Search for the cell housing the specified text and yield its [x, y] center coordinate. 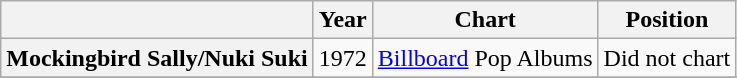
Mockingbird Sally/Nuki Suki [158, 58]
1972 [342, 58]
Billboard Pop Albums [485, 58]
Chart [485, 20]
Position [667, 20]
Did not chart [667, 58]
Year [342, 20]
